For the text-containing cell, return its midpoint in [x, y] coordinate format. 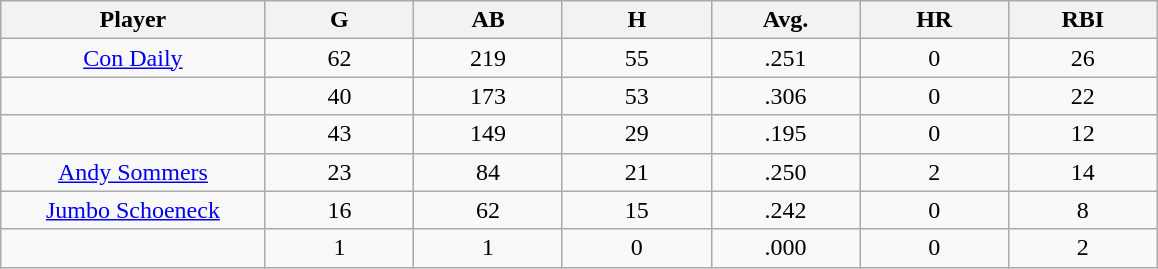
219 [488, 58]
.250 [786, 172]
40 [340, 96]
55 [636, 58]
.251 [786, 58]
H [636, 20]
8 [1084, 210]
26 [1084, 58]
15 [636, 210]
G [340, 20]
84 [488, 172]
Avg. [786, 20]
173 [488, 96]
149 [488, 134]
.242 [786, 210]
43 [340, 134]
Jumbo Schoeneck [133, 210]
22 [1084, 96]
.306 [786, 96]
HR [934, 20]
14 [1084, 172]
Con Daily [133, 58]
16 [340, 210]
AB [488, 20]
53 [636, 96]
29 [636, 134]
21 [636, 172]
12 [1084, 134]
Player [133, 20]
.195 [786, 134]
RBI [1084, 20]
23 [340, 172]
.000 [786, 248]
Andy Sommers [133, 172]
